Identify which cell holds the provided text, then report its [x, y] central coordinate. 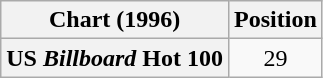
Position [276, 20]
US Billboard Hot 100 [115, 58]
29 [276, 58]
Chart (1996) [115, 20]
